Detect which cell encompasses the target text, then output its (x, y) center coordinate. 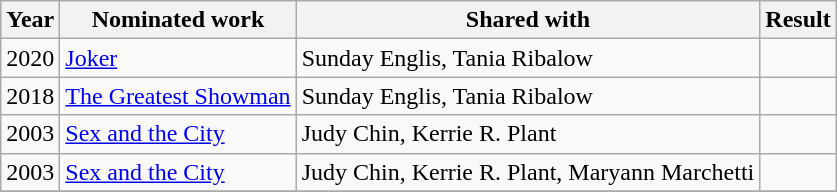
Year (30, 20)
Judy Chin, Kerrie R. Plant, Maryann Marchetti (528, 172)
Nominated work (178, 20)
2020 (30, 58)
The Greatest Showman (178, 96)
2018 (30, 96)
Judy Chin, Kerrie R. Plant (528, 134)
Joker (178, 58)
Shared with (528, 20)
Result (798, 20)
